Detect which cell encompasses the target text, then output its [X, Y] center coordinate. 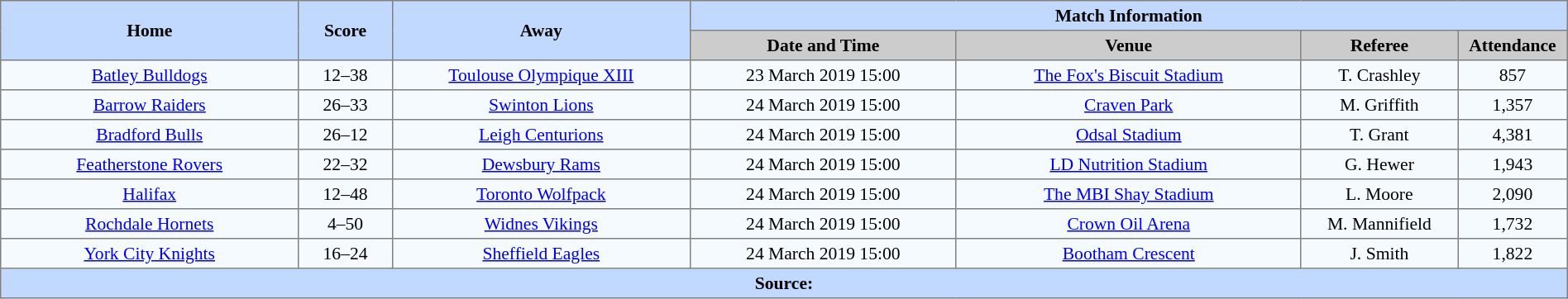
The MBI Shay Stadium [1128, 194]
The Fox's Biscuit Stadium [1128, 75]
22–32 [346, 164]
Attendance [1513, 45]
M. Mannifield [1379, 224]
Swinton Lions [541, 105]
12–48 [346, 194]
26–12 [346, 135]
M. Griffith [1379, 105]
Featherstone Rovers [150, 164]
Widnes Vikings [541, 224]
Rochdale Hornets [150, 224]
Crown Oil Arena [1128, 224]
T. Grant [1379, 135]
4–50 [346, 224]
Toronto Wolfpack [541, 194]
Dewsbury Rams [541, 164]
1,943 [1513, 164]
1,357 [1513, 105]
Home [150, 31]
T. Crashley [1379, 75]
Halifax [150, 194]
Craven Park [1128, 105]
23 March 2019 15:00 [823, 75]
26–33 [346, 105]
LD Nutrition Stadium [1128, 164]
Match Information [1128, 16]
Toulouse Olympique XIII [541, 75]
Barrow Raiders [150, 105]
Odsal Stadium [1128, 135]
Venue [1128, 45]
Referee [1379, 45]
Bradford Bulls [150, 135]
Bootham Crescent [1128, 254]
1,822 [1513, 254]
J. Smith [1379, 254]
12–38 [346, 75]
Sheffield Eagles [541, 254]
Source: [784, 283]
Batley Bulldogs [150, 75]
York City Knights [150, 254]
16–24 [346, 254]
Score [346, 31]
G. Hewer [1379, 164]
1,732 [1513, 224]
Date and Time [823, 45]
Leigh Centurions [541, 135]
857 [1513, 75]
Away [541, 31]
L. Moore [1379, 194]
2,090 [1513, 194]
4,381 [1513, 135]
